Return the [X, Y] coordinate for the center point of the cell that contains the specified text.  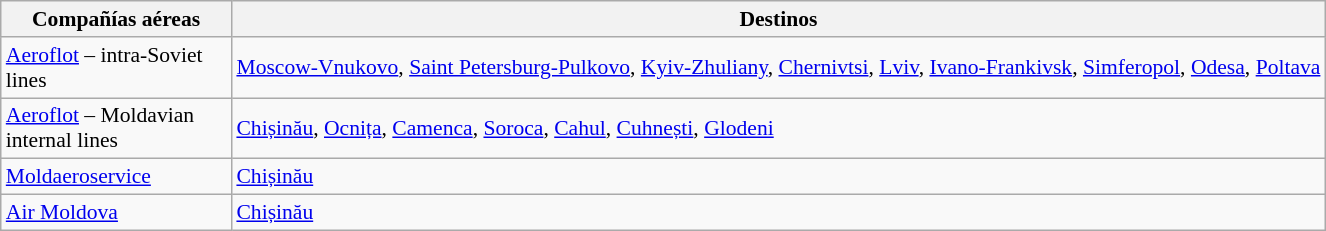
Moscow-Vnukovo, Saint Petersburg-Pulkovo, Kyiv-Zhuliany, Chernivtsi, Lviv, Ivano-Frankivsk, Simferopol, Odesa, Poltava [778, 68]
Moldaeroservice [116, 177]
Aeroflot – intra-Soviet lines [116, 68]
Aeroflot – Moldavian internal lines [116, 128]
Compañías aéreas [116, 19]
Destinos [778, 19]
Chișinău, Ocnița, Camenca, Soroca, Cahul, Cuhnești, Glodeni [778, 128]
Air Moldova [116, 213]
